Determine the (x, y) coordinate at the center of the cell enclosing the given text.  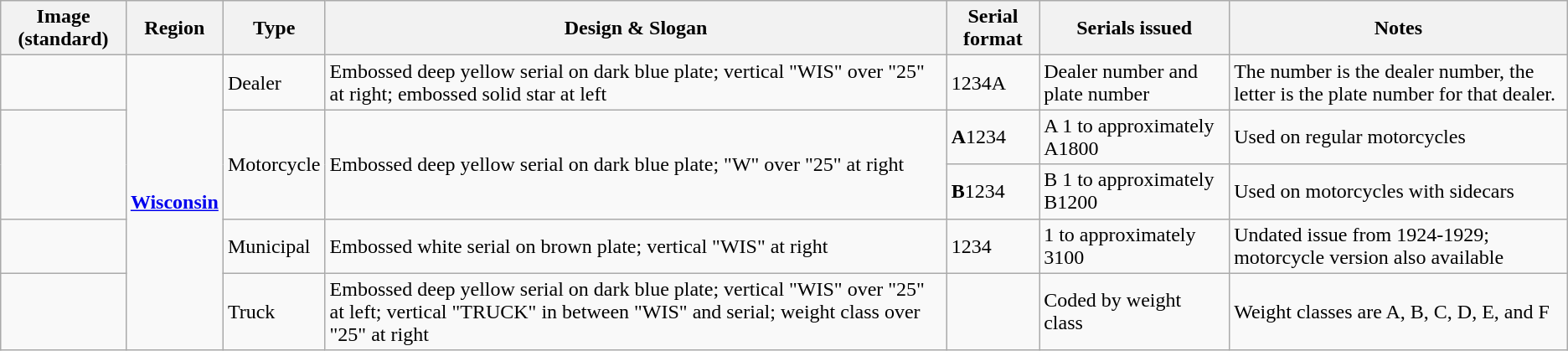
Image (standard) (64, 28)
Motorcycle (274, 164)
Truck (274, 312)
B1234 (993, 191)
Coded by weight class (1134, 312)
Dealer number and plate number (1134, 82)
A1234 (993, 137)
Municipal (274, 246)
Undated issue from 1924-1929; motorcycle version also available (1399, 246)
Embossed white serial on brown plate; vertical "WIS" at right (636, 246)
Region (174, 28)
Wisconsin (174, 203)
Used on motorcycles with sidecars (1399, 191)
Serials issued (1134, 28)
Serial format (993, 28)
Type (274, 28)
Dealer (274, 82)
Design & Slogan (636, 28)
Embossed deep yellow serial on dark blue plate; "W" over "25" at right (636, 164)
A 1 to approximately A1800 (1134, 137)
B 1 to approximately B1200 (1134, 191)
Embossed deep yellow serial on dark blue plate; vertical "WIS" over "25" at right; embossed solid star at left (636, 82)
Notes (1399, 28)
Weight classes are A, B, C, D, E, and F (1399, 312)
1 to approximately 3100 (1134, 246)
1234 (993, 246)
1234A (993, 82)
Used on regular motorcycles (1399, 137)
The number is the dealer number, the letter is the plate number for that dealer. (1399, 82)
